Extract the (x, y) coordinate from the center of the cell holding the provided text.  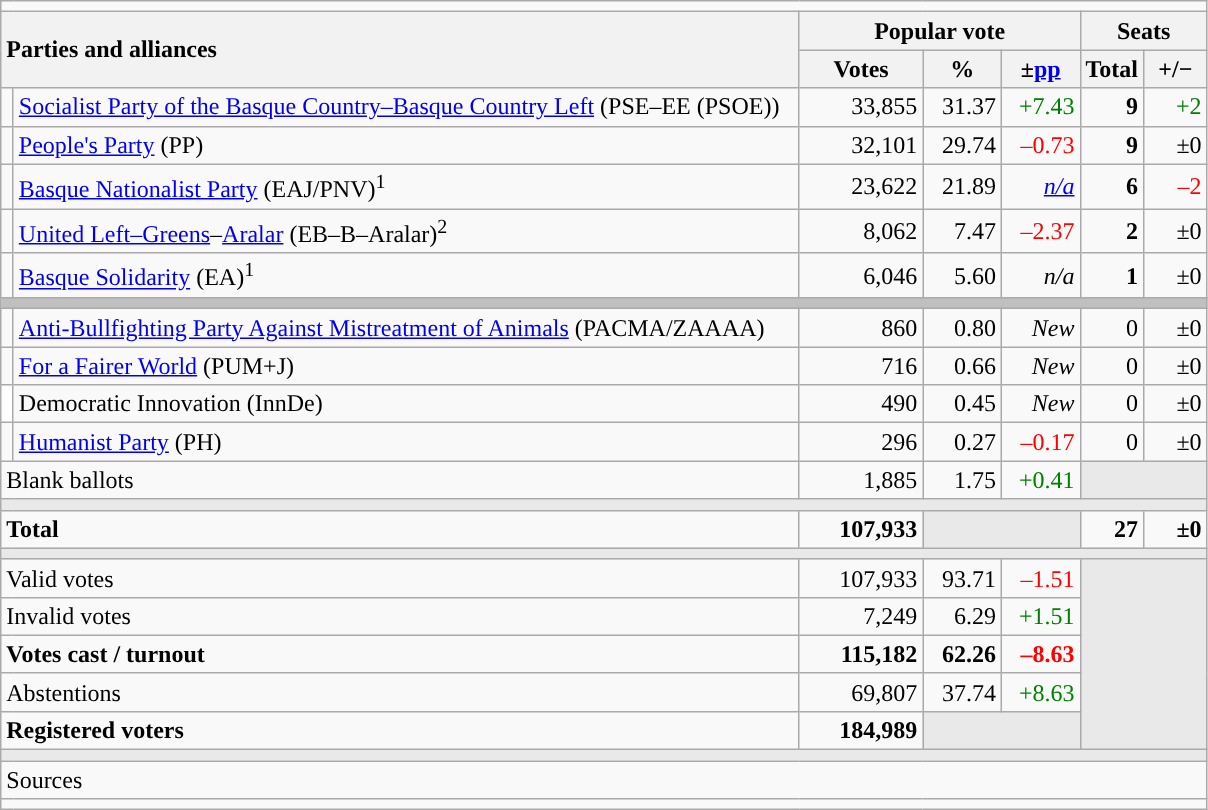
32,101 (861, 145)
7,249 (861, 616)
+8.63 (1040, 692)
People's Party (PP) (406, 145)
Humanist Party (PH) (406, 442)
Democratic Innovation (InnDe) (406, 404)
Registered voters (400, 731)
115,182 (861, 654)
1,885 (861, 480)
716 (861, 366)
Invalid votes (400, 616)
Parties and alliances (400, 50)
860 (861, 328)
United Left–Greens–Aralar (EB–B–Aralar)2 (406, 232)
±pp (1040, 69)
Anti-Bullfighting Party Against Mistreatment of Animals (PACMA/ZAAAA) (406, 328)
6 (1112, 186)
93.71 (962, 578)
–0.17 (1040, 442)
Socialist Party of the Basque Country–Basque Country Left (PSE–EE (PSOE)) (406, 107)
Votes cast / turnout (400, 654)
Blank ballots (400, 480)
184,989 (861, 731)
% (962, 69)
Valid votes (400, 578)
8,062 (861, 232)
62.26 (962, 654)
27 (1112, 529)
Votes (861, 69)
0.45 (962, 404)
1 (1112, 276)
Sources (604, 780)
6.29 (962, 616)
Popular vote (940, 31)
Basque Nationalist Party (EAJ/PNV)1 (406, 186)
+1.51 (1040, 616)
–8.63 (1040, 654)
–1.51 (1040, 578)
31.37 (962, 107)
Basque Solidarity (EA)1 (406, 276)
Abstentions (400, 692)
29.74 (962, 145)
6,046 (861, 276)
490 (861, 404)
0.27 (962, 442)
33,855 (861, 107)
For a Fairer World (PUM+J) (406, 366)
21.89 (962, 186)
0.80 (962, 328)
1.75 (962, 480)
2 (1112, 232)
296 (861, 442)
–0.73 (1040, 145)
37.74 (962, 692)
69,807 (861, 692)
–2 (1176, 186)
+7.43 (1040, 107)
+2 (1176, 107)
–2.37 (1040, 232)
0.66 (962, 366)
23,622 (861, 186)
+0.41 (1040, 480)
+/− (1176, 69)
Seats (1144, 31)
7.47 (962, 232)
5.60 (962, 276)
